Locate the cell with the specified text and output its [x, y] center coordinate. 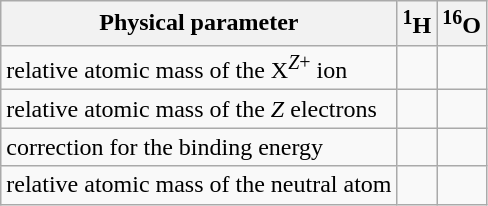
16O [462, 24]
correction for the binding energy [199, 147]
relative atomic mass of the XZ+ ion [199, 68]
relative atomic mass of the neutral atom [199, 185]
relative atomic mass of the Z electrons [199, 109]
Physical parameter [199, 24]
1H [417, 24]
